Scan for the cell matching the given text and deliver its (X, Y) coordinate at center. 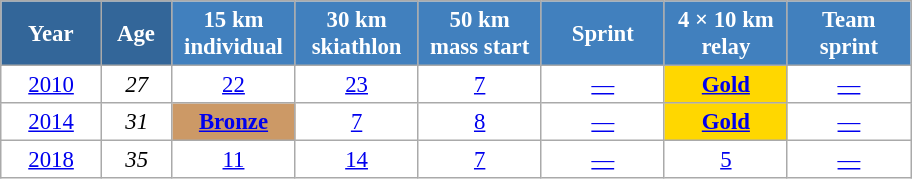
5 (726, 160)
Team sprint (848, 34)
15 km individual (234, 34)
2010 (52, 85)
50 km mass start (480, 34)
Year (52, 34)
30 km skiathlon (356, 34)
31 (136, 122)
Bronze (234, 122)
35 (136, 160)
2014 (52, 122)
8 (480, 122)
11 (234, 160)
Sprint (602, 34)
22 (234, 85)
23 (356, 85)
Age (136, 34)
2018 (52, 160)
27 (136, 85)
14 (356, 160)
4 × 10 km relay (726, 34)
